Identify which cell holds the provided text, then report its [x, y] central coordinate. 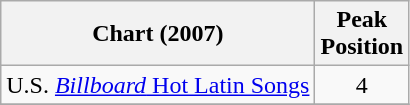
U.S. Billboard Hot Latin Songs [158, 85]
4 [362, 85]
PeakPosition [362, 34]
Chart (2007) [158, 34]
